Extract the [X, Y] coordinate from the center of the cell holding the provided text.  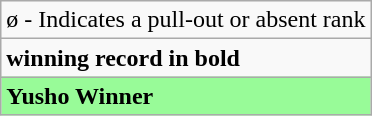
ø - Indicates a pull-out or absent rank [186, 20]
winning record in bold [186, 58]
Yusho Winner [186, 96]
